Extract the [x, y] coordinate from the center of the cell holding the provided text.  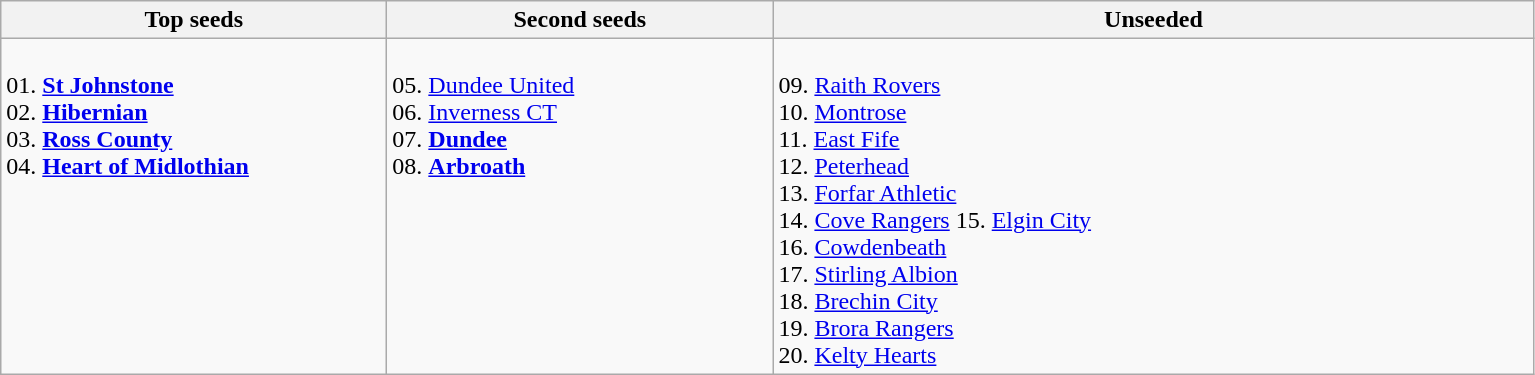
Unseeded [1154, 20]
01. St Johnstone 02. Hibernian 03. Ross County 04. Heart of Midlothian [194, 206]
Second seeds [580, 20]
05. Dundee United 06. Inverness CT 07. Dundee 08. Arbroath [580, 206]
Top seeds [194, 20]
